Extract the [X, Y] coordinate from the center of the cell holding the provided text.  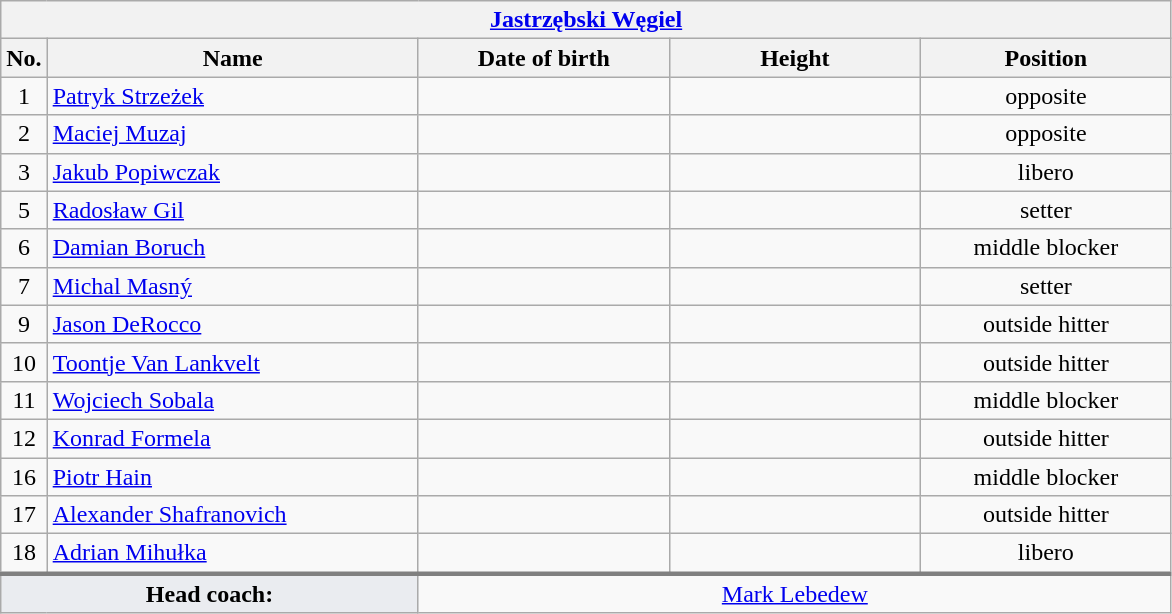
Patryk Strzeżek [232, 96]
Jason DeRocco [232, 324]
2 [24, 134]
Konrad Formela [232, 438]
1 [24, 96]
18 [24, 554]
9 [24, 324]
Mark Lebedew [794, 593]
10 [24, 362]
Adrian Mihułka [232, 554]
5 [24, 210]
12 [24, 438]
No. [24, 58]
Jakub Popiwczak [232, 172]
Head coach: [210, 593]
Radosław Gil [232, 210]
Maciej Muzaj [232, 134]
Jastrzębski Węgiel [586, 20]
Name [232, 58]
Position [1046, 58]
3 [24, 172]
Michal Masný [232, 286]
6 [24, 248]
Toontje Van Lankvelt [232, 362]
16 [24, 477]
Damian Boruch [232, 248]
Date of birth [544, 58]
7 [24, 286]
Wojciech Sobala [232, 400]
17 [24, 515]
Piotr Hain [232, 477]
Height [794, 58]
Alexander Shafranovich [232, 515]
11 [24, 400]
